Determine the [X, Y] coordinate at the center of the cell enclosing the given text.  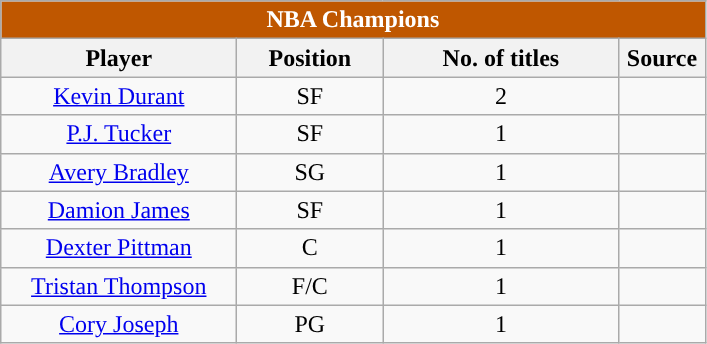
Tristan Thompson [119, 286]
SG [310, 172]
No. of titles [501, 58]
Dexter Pittman [119, 248]
F/C [310, 286]
P.J. Tucker [119, 134]
Cory Joseph [119, 324]
PG [310, 324]
Source [662, 58]
2 [501, 96]
Position [310, 58]
NBA Champions [353, 20]
Player [119, 58]
Damion James [119, 210]
C [310, 248]
Avery Bradley [119, 172]
Kevin Durant [119, 96]
